Scan for the cell matching the given text and deliver its [X, Y] coordinate at center. 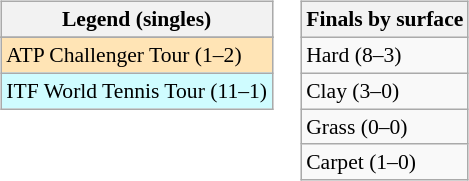
Clay (3–0) [384, 91]
Grass (0–0) [384, 127]
Hard (8–3) [384, 55]
Legend (singles) [136, 20]
ATP Challenger Tour (1–2) [136, 55]
Carpet (1–0) [384, 162]
Finals by surface [384, 20]
ITF World Tennis Tour (11–1) [136, 91]
